Scan for the cell matching the given text and deliver its (X, Y) coordinate at center. 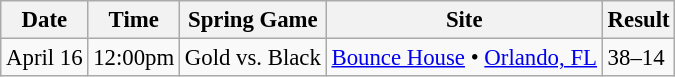
Time (134, 20)
Site (464, 20)
Result (638, 20)
Date (44, 20)
38–14 (638, 58)
12:00pm (134, 58)
Bounce House • Orlando, FL (464, 58)
April 16 (44, 58)
Gold vs. Black (254, 58)
Spring Game (254, 20)
